Search for the cell housing the specified text and yield its [x, y] center coordinate. 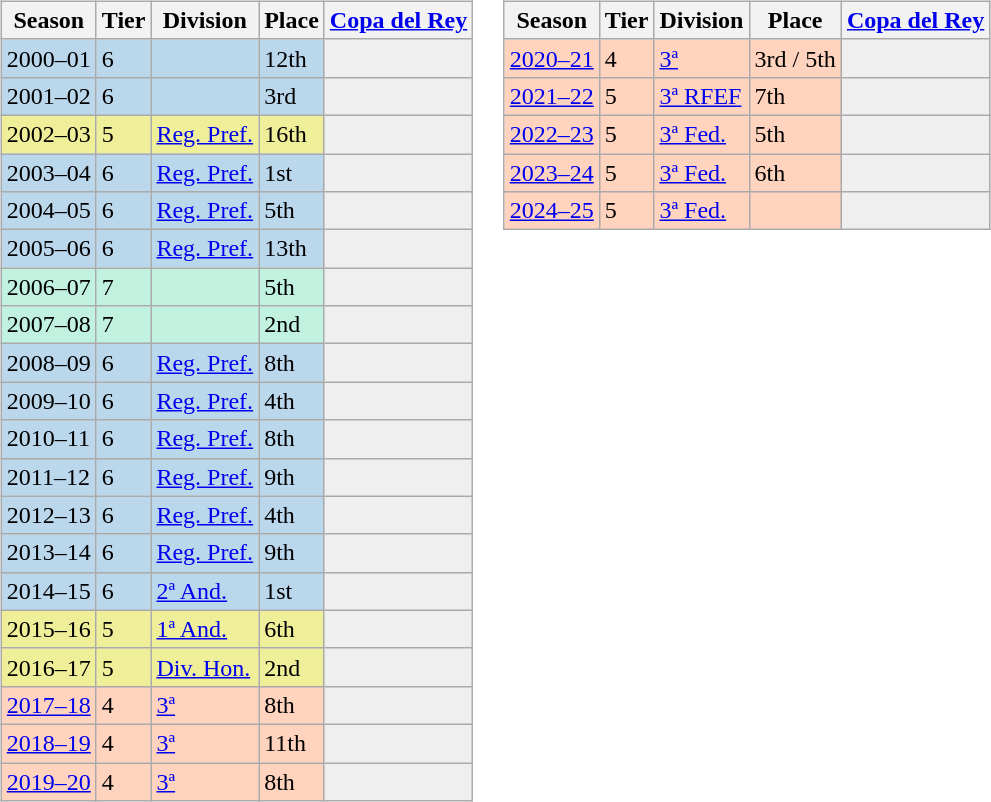
2020–21 [552, 58]
1ª And. [205, 629]
2001–02 [48, 96]
2007–08 [48, 325]
2023–24 [552, 173]
12th [292, 58]
2018–19 [48, 743]
2005–06 [48, 249]
2016–17 [48, 667]
2022–23 [552, 134]
2002–03 [48, 134]
3rd [292, 96]
2010–11 [48, 439]
3ª RFEF [702, 96]
2013–14 [48, 553]
2009–10 [48, 401]
2015–16 [48, 629]
2014–15 [48, 591]
2000–01 [48, 58]
2008–09 [48, 363]
Div. Hon. [205, 667]
13th [292, 249]
2ª And. [205, 591]
2024–25 [552, 211]
2006–07 [48, 287]
2012–13 [48, 515]
16th [292, 134]
11th [292, 743]
7th [795, 96]
2011–12 [48, 477]
2017–18 [48, 705]
2003–04 [48, 173]
2019–20 [48, 781]
2021–22 [552, 96]
2004–05 [48, 211]
3rd / 5th [795, 58]
